Determine the (X, Y) coordinate at the center of the cell enclosing the given text.  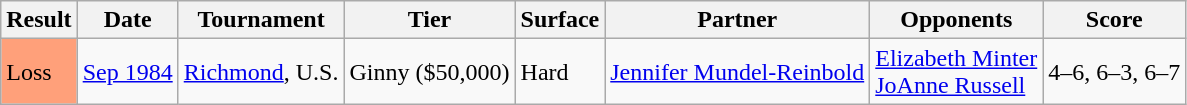
Tournament (261, 20)
Loss (39, 72)
Partner (738, 20)
Jennifer Mundel-Reinbold (738, 72)
Sep 1984 (128, 72)
Score (1114, 20)
Richmond, U.S. (261, 72)
Opponents (956, 20)
Date (128, 20)
Hard (560, 72)
Ginny ($50,000) (430, 72)
Elizabeth Minter JoAnne Russell (956, 72)
Surface (560, 20)
Result (39, 20)
Tier (430, 20)
4–6, 6–3, 6–7 (1114, 72)
